Output the [x, y] coordinate of the center of the cell containing the given text.  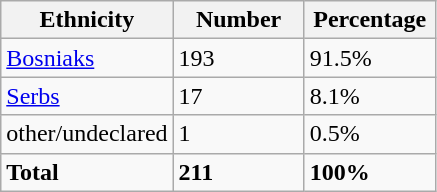
Number [238, 20]
Ethnicity [87, 20]
0.5% [370, 134]
Bosniaks [87, 58]
193 [238, 58]
91.5% [370, 58]
Serbs [87, 96]
1 [238, 134]
other/undeclared [87, 134]
211 [238, 172]
17 [238, 96]
Total [87, 172]
8.1% [370, 96]
100% [370, 172]
Percentage [370, 20]
